Pinpoint the cell where the given text exists, returning its [x, y] midpoint coordinate. 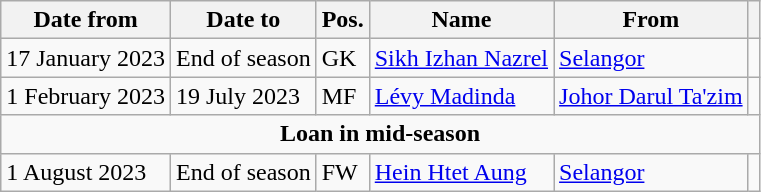
From [652, 20]
Hein Htet Aung [461, 172]
Johor Darul Ta'zim [652, 96]
19 July 2023 [243, 96]
1 August 2023 [86, 172]
17 January 2023 [86, 58]
1 February 2023 [86, 96]
Sikh Izhan Nazrel [461, 58]
Pos. [342, 20]
Name [461, 20]
Lévy Madinda [461, 96]
GK [342, 58]
Loan in mid-season [380, 134]
FW [342, 172]
Date from [86, 20]
Date to [243, 20]
MF [342, 96]
